Provide the (X, Y) coordinate of the cell's center where the given text is located.  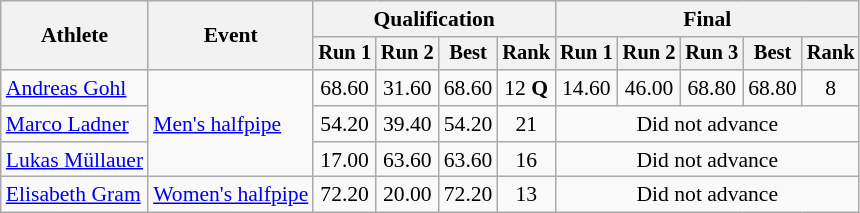
21 (526, 124)
39.40 (408, 124)
31.60 (408, 88)
Men's halfpipe (230, 124)
17.00 (344, 160)
13 (526, 195)
Marco Ladner (74, 124)
14.60 (586, 88)
Event (230, 36)
12 Q (526, 88)
46.00 (650, 88)
8 (831, 88)
Andreas Gohl (74, 88)
Lukas Müllauer (74, 160)
Women's halfpipe (230, 195)
Final (707, 19)
Athlete (74, 36)
Qualification (434, 19)
Elisabeth Gram (74, 195)
16 (526, 160)
20.00 (408, 195)
Run 3 (712, 54)
